Return the [X, Y] coordinate for the center point of the cell that contains the specified text.  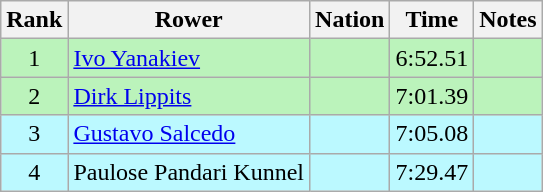
Ivo Yanakiev [189, 58]
Gustavo Salcedo [189, 134]
7:01.39 [432, 96]
7:29.47 [432, 172]
Paulose Pandari Kunnel [189, 172]
2 [34, 96]
1 [34, 58]
Rower [189, 20]
Time [432, 20]
Dirk Lippits [189, 96]
Notes [508, 20]
7:05.08 [432, 134]
6:52.51 [432, 58]
4 [34, 172]
Rank [34, 20]
Nation [350, 20]
3 [34, 134]
